Capture the cell that displays the provided text and extract its (X, Y) central coordinate. 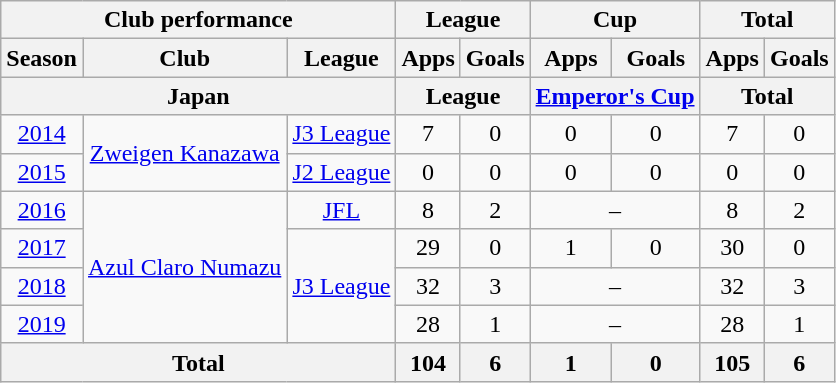
Japan (198, 96)
104 (428, 362)
2019 (42, 324)
Cup (615, 20)
2018 (42, 286)
2016 (42, 210)
Season (42, 58)
Club (184, 58)
30 (732, 248)
2017 (42, 248)
Azul Claro Numazu (184, 267)
Zweigen Kanazawa (184, 153)
2014 (42, 134)
JFL (342, 210)
2015 (42, 172)
Emperor's Cup (615, 96)
Club performance (198, 20)
J2 League (342, 172)
29 (428, 248)
105 (732, 362)
